Determine the [X, Y] coordinate at the center of the cell enclosing the given text.  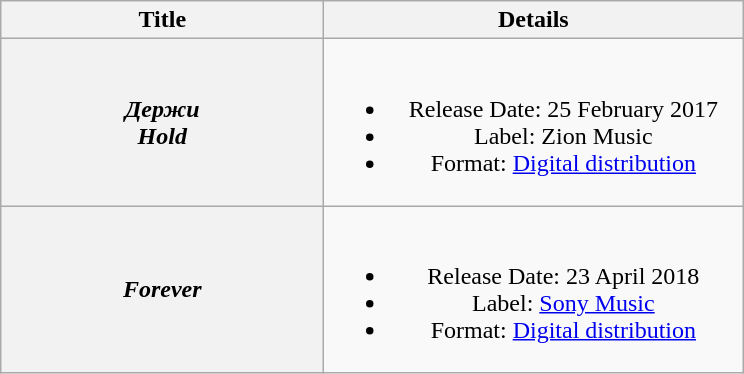
ДержиHold [162, 122]
Forever [162, 290]
Release Date: 23 April 2018Label: Sony MusicFormat: Digital distribution [534, 290]
Title [162, 20]
Details [534, 20]
Release Date: 25 February 2017Label: Zion MusicFormat: Digital distribution [534, 122]
